Output the [x, y] coordinate of the center of the cell containing the given text.  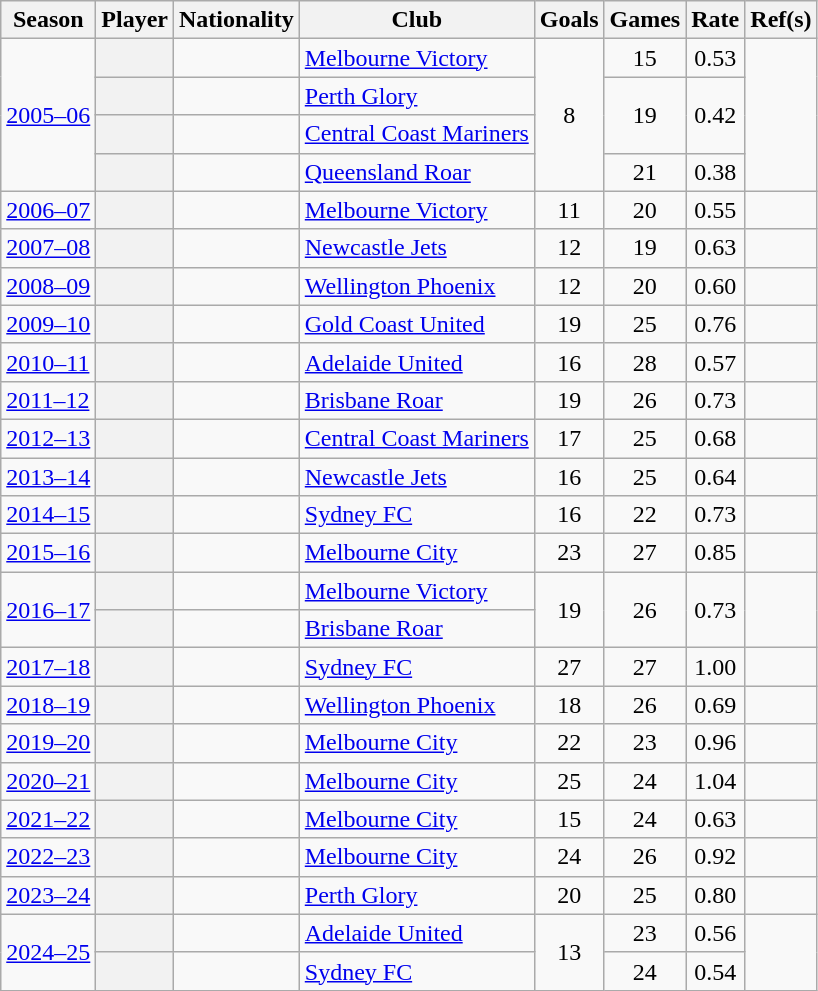
2023–24 [48, 895]
0.38 [716, 172]
Player [135, 20]
1.04 [716, 781]
28 [645, 362]
Queensland Roar [416, 172]
17 [569, 438]
0.69 [716, 705]
0.57 [716, 362]
0.53 [716, 58]
13 [569, 952]
2010–11 [48, 362]
2014–15 [48, 515]
0.96 [716, 743]
Club [416, 20]
2020–21 [48, 781]
2012–13 [48, 438]
2024–25 [48, 952]
1.00 [716, 667]
2007–08 [48, 248]
Gold Coast United [416, 324]
Nationality [237, 20]
Ref(s) [781, 20]
2016–17 [48, 610]
0.64 [716, 477]
2008–09 [48, 286]
0.85 [716, 553]
2019–20 [48, 743]
2015–16 [48, 553]
Rate [716, 20]
0.92 [716, 857]
0.68 [716, 438]
0.55 [716, 210]
2006–07 [48, 210]
2013–14 [48, 477]
0.60 [716, 286]
0.76 [716, 324]
2005–06 [48, 115]
2009–10 [48, 324]
Games [645, 20]
0.54 [716, 971]
2022–23 [48, 857]
18 [569, 705]
0.80 [716, 895]
0.56 [716, 933]
2017–18 [48, 667]
0.42 [716, 115]
2018–19 [48, 705]
2021–22 [48, 819]
Goals [569, 20]
11 [569, 210]
21 [645, 172]
Season [48, 20]
8 [569, 115]
2011–12 [48, 400]
